Detect which cell encompasses the target text, then output its [X, Y] center coordinate. 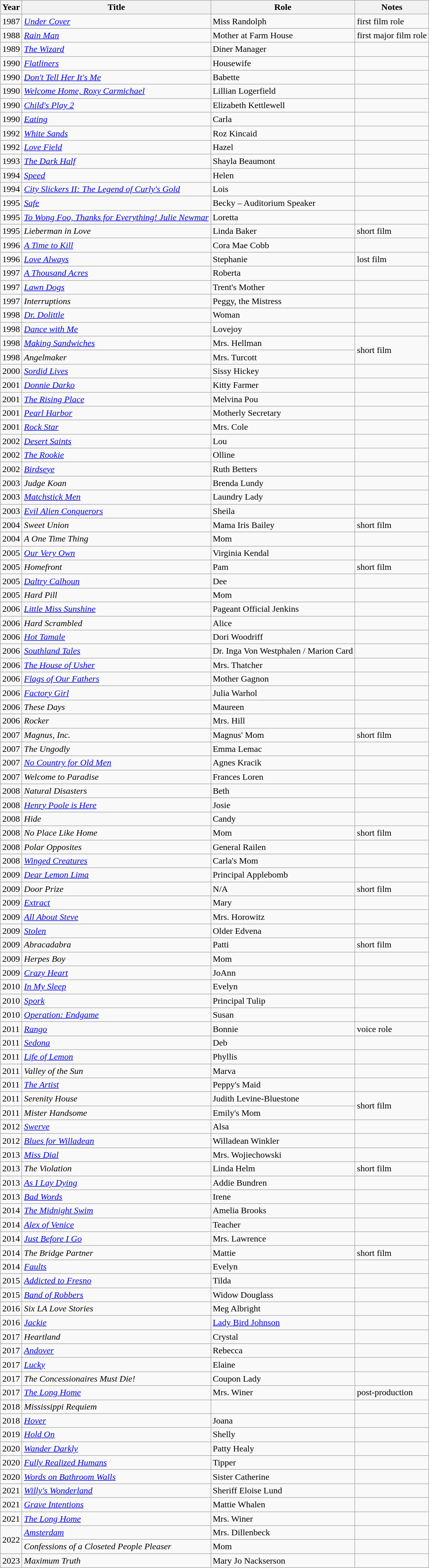
Pam [283, 567]
Natural Disasters [116, 791]
Julia Warhol [283, 693]
Eating [116, 119]
Judith Levine-Bluestone [283, 1099]
Joana [283, 1421]
Hold On [116, 1435]
Swerve [116, 1127]
Tilda [283, 1281]
Stolen [116, 931]
JoAnn [283, 973]
Birdseye [116, 469]
Addie Bundren [283, 1183]
Principal Applebomb [283, 875]
Dee [283, 581]
Teacher [283, 1225]
The Artist [116, 1085]
Mattie [283, 1253]
2023 [11, 1561]
The Rookie [116, 455]
Patty Healy [283, 1449]
Patti [283, 945]
Don't Tell Her It's Me [116, 77]
As I Lay Dying [116, 1183]
Cora Mae Cobb [283, 245]
Linda Helm [283, 1169]
Hard Scrambled [116, 623]
Shelly [283, 1435]
Maureen [283, 707]
Grave Intentions [116, 1504]
Mrs. Horowitz [283, 917]
Welcome Home, Roxy Carmichael [116, 91]
Babette [283, 77]
1989 [11, 49]
Andover [116, 1351]
Mrs. Dillenbeck [283, 1533]
Alsa [283, 1127]
Deb [283, 1043]
Six LA Love Stories [116, 1309]
Henry Poole is Here [116, 805]
City Slickers II: The Legend of Curly's Gold [116, 189]
Interruptions [116, 301]
Mother at Farm House [283, 35]
Safe [116, 203]
Principal Tulip [283, 1001]
Flags of Our Fathers [116, 679]
Elizabeth Kettlewell [283, 105]
Maximum Truth [116, 1561]
Miss Randolph [283, 21]
Judge Koan [116, 483]
Alex of Venice [116, 1225]
Mrs. Cole [283, 427]
Mrs. Thatcher [283, 665]
Matchstick Men [116, 497]
Angelmaker [116, 357]
Lou [283, 441]
Love Always [116, 259]
Our Very Own [116, 553]
Sweet Union [116, 525]
Trent's Mother [283, 287]
Ruth Betters [283, 469]
Role [283, 7]
Band of Robbers [116, 1294]
Hide [116, 819]
Addicted to Fresno [116, 1281]
Jackie [116, 1323]
Mrs. Wojiechowski [283, 1155]
Spork [116, 1001]
Brenda Lundy [283, 483]
Sordid Lives [116, 371]
In My Sleep [116, 987]
Herpes Boy [116, 959]
Rain Man [116, 35]
Sissy Hickey [283, 371]
Winged Creatures [116, 861]
Lillian Logerfield [283, 91]
The House of Usher [116, 665]
Pageant Official Jenkins [283, 609]
Life of Lemon [116, 1057]
1987 [11, 21]
No Country for Old Men [116, 763]
Emma Lemac [283, 749]
Lovejoy [283, 329]
Motherly Secretary [283, 413]
Carla [283, 119]
Mississippi Requiem [116, 1407]
The Wizard [116, 49]
Desert Saints [116, 441]
Fully Realized Humans [116, 1462]
Year [11, 7]
Rango [116, 1029]
Making Sandwiches [116, 343]
N/A [283, 889]
Willy's Wonderland [116, 1490]
Dance with Me [116, 329]
These Days [116, 707]
Hover [116, 1421]
The Bridge Partner [116, 1253]
Love Field [116, 147]
Under Cover [116, 21]
Miss Dial [116, 1155]
Extract [116, 903]
A One Time Thing [116, 539]
Josie [283, 805]
Carla's Mom [283, 861]
post-production [392, 1393]
Sheriff Eloise Lund [283, 1490]
The Violation [116, 1169]
Blues for Willadean [116, 1141]
Notes [392, 7]
Magnus, Inc. [116, 735]
Olline [283, 455]
2000 [11, 371]
Willadean Winkler [283, 1141]
Becky – Auditorium Speaker [283, 203]
Lois [283, 189]
Agnes Kracik [283, 763]
Rebecca [283, 1351]
The Dark Half [116, 161]
2022 [11, 1540]
Mrs. Lawrence [283, 1239]
The Rising Place [116, 399]
A Time to Kill [116, 245]
Elaine [283, 1365]
General Railen [283, 847]
Flatliners [116, 63]
Emily's Mom [283, 1113]
Roberta [283, 273]
Lawn Dogs [116, 287]
Factory Girl [116, 693]
Mama Iris Bailey [283, 525]
Mary [283, 903]
Widow Douglass [283, 1294]
1993 [11, 161]
All About Steve [116, 917]
The Ungodly [116, 749]
Magnus' Mom [283, 735]
Faults [116, 1267]
Homefront [116, 567]
Loretta [283, 217]
Bonnie [283, 1029]
Mrs. Turcott [283, 357]
Dr. Inga Von Westphalen / Marion Card [283, 651]
voice role [392, 1029]
Rocker [116, 721]
Dori Woodriff [283, 637]
lost film [392, 259]
Operation: Endgame [116, 1015]
Stephanie [283, 259]
Beth [283, 791]
Helen [283, 175]
Kitty Farmer [283, 385]
Crystal [283, 1337]
Little Miss Sunshine [116, 609]
Phyllis [283, 1057]
Serenity House [116, 1099]
Mrs. Hellman [283, 343]
Linda Baker [283, 231]
Melvina Pou [283, 399]
Polar Opposites [116, 847]
Older Edvena [283, 931]
Hazel [283, 147]
Hot Tamale [116, 637]
Roz Kincaid [283, 133]
Coupon Lady [283, 1379]
Words on Bathroom Walls [116, 1476]
Marva [283, 1071]
To Wong Foo, Thanks for Everything! Julie Newmar [116, 217]
Confessions of a Closeted People Pleaser [116, 1547]
Peppy's Maid [283, 1085]
Susan [283, 1015]
Crazy Heart [116, 973]
White Sands [116, 133]
Housewife [283, 63]
Diner Manager [283, 49]
Mother Gagnon [283, 679]
Wander Darkly [116, 1449]
Southland Tales [116, 651]
Mattie Whalen [283, 1504]
Rock Star [116, 427]
Meg Albright [283, 1309]
first major film role [392, 35]
Laundry Lady [283, 497]
Dr. Dolittle [116, 315]
Frances Loren [283, 777]
Sister Catherine [283, 1476]
A Thousand Acres [116, 273]
Valley of the Sun [116, 1071]
Child's Play 2 [116, 105]
Amelia Brooks [283, 1211]
No Place Like Home [116, 833]
Title [116, 7]
Lucky [116, 1365]
Pearl Harbor [116, 413]
Sedona [116, 1043]
Alice [283, 623]
Speed [116, 175]
Lady Bird Johnson [283, 1323]
Candy [283, 819]
Irene [283, 1197]
first film role [392, 21]
Peggy, the Mistress [283, 301]
Heartland [116, 1337]
Mary Jo Nackserson [283, 1561]
Donnie Darko [116, 385]
Tipper [283, 1462]
Just Before I Go [116, 1239]
The Midnight Swim [116, 1211]
Bad Words [116, 1197]
Woman [283, 315]
The Concessionaires Must Die! [116, 1379]
Daltry Calhoun [116, 581]
Hard Pill [116, 595]
Shayla Beaumont [283, 161]
Door Prize [116, 889]
Mister Handsome [116, 1113]
Dear Lemon Lima [116, 875]
Mrs. Hill [283, 721]
Amsterdam [116, 1533]
1988 [11, 35]
2019 [11, 1435]
Evil Alien Conquerors [116, 511]
Virginia Kendal [283, 553]
Welcome to Paradise [116, 777]
Sheila [283, 511]
Lieberman in Love [116, 231]
Abracadabra [116, 945]
